Determine the [X, Y] coordinate at the center of the cell enclosing the given text.  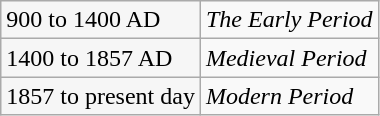
The Early Period [289, 20]
1400 to 1857 AD [101, 58]
Modern Period [289, 96]
1857 to present day [101, 96]
Medieval Period [289, 58]
900 to 1400 AD [101, 20]
